Detect which cell encompasses the target text, then output its (x, y) center coordinate. 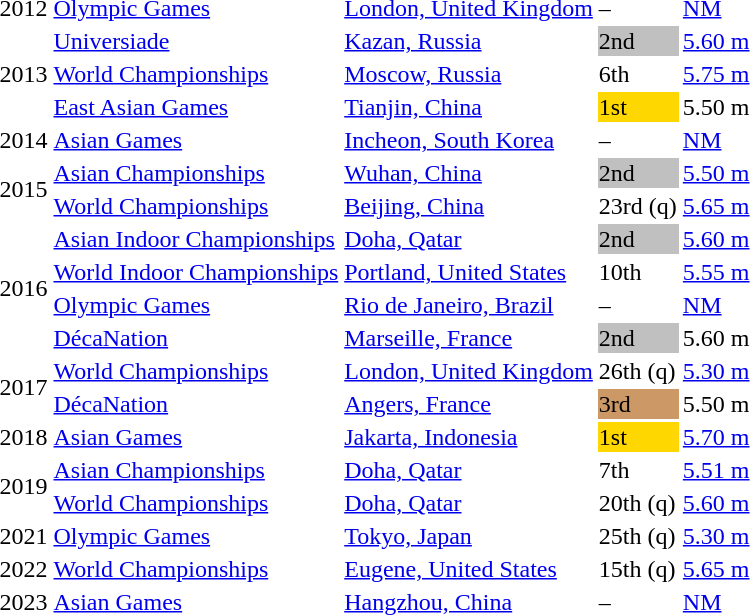
3rd (638, 404)
15th (q) (638, 569)
Beijing, China (469, 206)
World Indoor Championships (196, 272)
Tianjin, China (469, 107)
Kazan, Russia (469, 41)
26th (q) (638, 371)
Wuhan, China (469, 173)
Marseille, France (469, 338)
Tokyo, Japan (469, 536)
20th (q) (638, 503)
East Asian Games (196, 107)
Jakarta, Indonesia (469, 437)
Rio de Janeiro, Brazil (469, 305)
London, United Kingdom (469, 371)
10th (638, 272)
23rd (q) (638, 206)
Universiade (196, 41)
Incheon, South Korea (469, 140)
Moscow, Russia (469, 74)
Eugene, United States (469, 569)
25th (q) (638, 536)
Angers, France (469, 404)
Portland, United States (469, 272)
Asian Indoor Championships (196, 239)
7th (638, 470)
6th (638, 74)
